From the cell containing the given text, extract its center point as (x, y) coordinate. 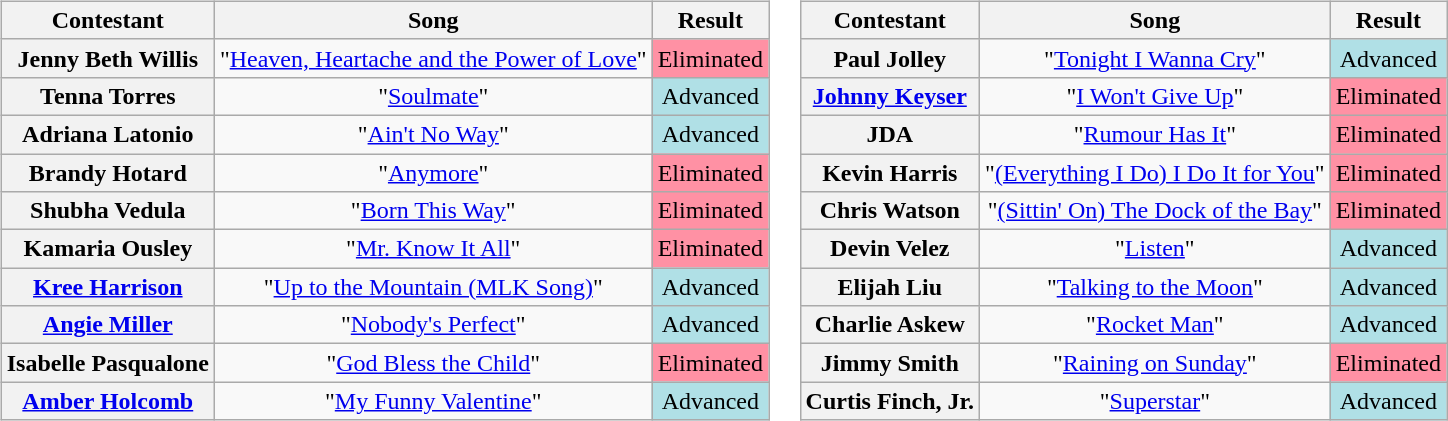
"God Bless the Child" (433, 363)
"Heaven, Heartache and the Power of Love" (433, 58)
Adriana Latonio (108, 134)
"Tonight I Wanna Cry" (1156, 58)
"Mr. Know It All" (433, 249)
Angie Miller (108, 325)
Isabelle Pasqualone (108, 363)
"(Everything I Do) I Do It for You" (1156, 173)
Amber Holcomb (108, 401)
"Ain't No Way" (433, 134)
"Raining on Sunday" (1156, 363)
Jenny Beth Willis (108, 58)
"Rocket Man" (1156, 325)
Charlie Askew (890, 325)
"My Funny Valentine" (433, 401)
"Soulmate" (433, 96)
"Anymore" (433, 173)
Chris Watson (890, 211)
Paul Jolley (890, 58)
Johnny Keyser (890, 96)
"Superstar" (1156, 401)
"Rumour Has It" (1156, 134)
Shubha Vedula (108, 211)
Brandy Hotard (108, 173)
Tenna Torres (108, 96)
Kevin Harris (890, 173)
Elijah Liu (890, 287)
"Born This Way" (433, 211)
Devin Velez (890, 249)
"Talking to the Moon" (1156, 287)
JDA (890, 134)
Kamaria Ousley (108, 249)
"Nobody's Perfect" (433, 325)
"Up to the Mountain (MLK Song)" (433, 287)
"I Won't Give Up" (1156, 96)
"Listen" (1156, 249)
Jimmy Smith (890, 363)
"(Sittin' On) The Dock of the Bay" (1156, 211)
Curtis Finch, Jr. (890, 401)
Kree Harrison (108, 287)
